Extract the (X, Y) coordinate from the center of the cell holding the provided text.  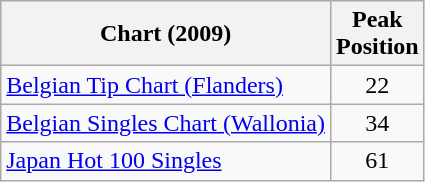
34 (377, 123)
22 (377, 85)
61 (377, 161)
PeakPosition (377, 34)
Japan Hot 100 Singles (166, 161)
Belgian Singles Chart (Wallonia) (166, 123)
Chart (2009) (166, 34)
Belgian Tip Chart (Flanders) (166, 85)
